Search for the cell housing the specified text and yield its (x, y) center coordinate. 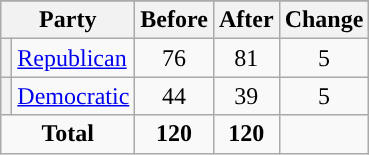
Total (68, 134)
Republican (74, 58)
44 (174, 96)
39 (246, 96)
After (246, 20)
Before (174, 20)
Party (68, 20)
76 (174, 58)
Democratic (74, 96)
81 (246, 58)
Change (324, 20)
